Return (X, Y) of the center of cell containing provided text 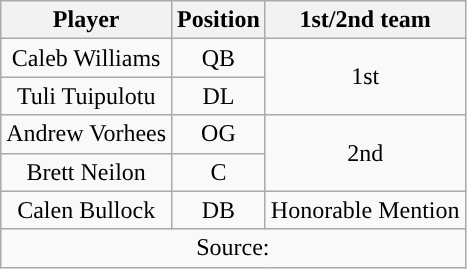
C (219, 172)
1st/2nd team (365, 20)
DL (219, 96)
Honorable Mention (365, 210)
Tuli Tuipulotu (86, 96)
Position (219, 20)
Player (86, 20)
OG (219, 134)
Brett Neilon (86, 172)
QB (219, 58)
Caleb Williams (86, 58)
DB (219, 210)
1st (365, 77)
Source: (233, 248)
2nd (365, 153)
Calen Bullock (86, 210)
Andrew Vorhees (86, 134)
